Return [X, Y] of the center of cell containing provided text 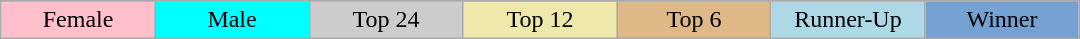
Top 12 [540, 20]
Runner-Up [848, 20]
Winner [1002, 20]
Top 6 [694, 20]
Top 24 [386, 20]
Female [78, 20]
Male [232, 20]
